Locate the cell with the specified text and output its [X, Y] center coordinate. 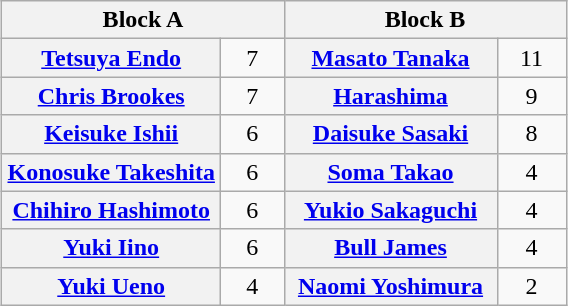
11 [532, 58]
Yuki Iino [111, 248]
8 [532, 134]
Soma Takao [390, 172]
Konosuke Takeshita [111, 172]
2 [532, 286]
9 [532, 96]
Yukio Sakaguchi [390, 210]
Chihiro Hashimoto [111, 210]
Block B [425, 20]
Chris Brookes [111, 96]
Daisuke Sasaki [390, 134]
Yuki Ueno [111, 286]
Block A [143, 20]
Naomi Yoshimura [390, 286]
Keisuke Ishii [111, 134]
Harashima [390, 96]
Masato Tanaka [390, 58]
Bull James [390, 248]
Tetsuya Endo [111, 58]
